Return the [X, Y] coordinate for the center point of the cell that contains the specified text.  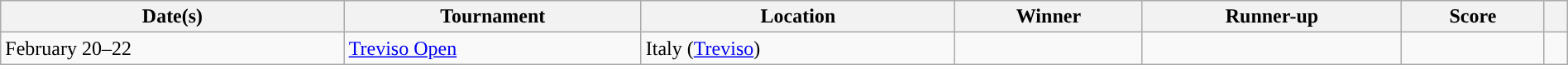
Location [797, 17]
Italy (Treviso) [797, 48]
Winner [1049, 17]
Score [1473, 17]
Tournament [493, 17]
Treviso Open [493, 48]
Runner-up [1272, 17]
February 20–22 [172, 48]
Date(s) [172, 17]
